Detect which cell encompasses the target text, then output its [X, Y] center coordinate. 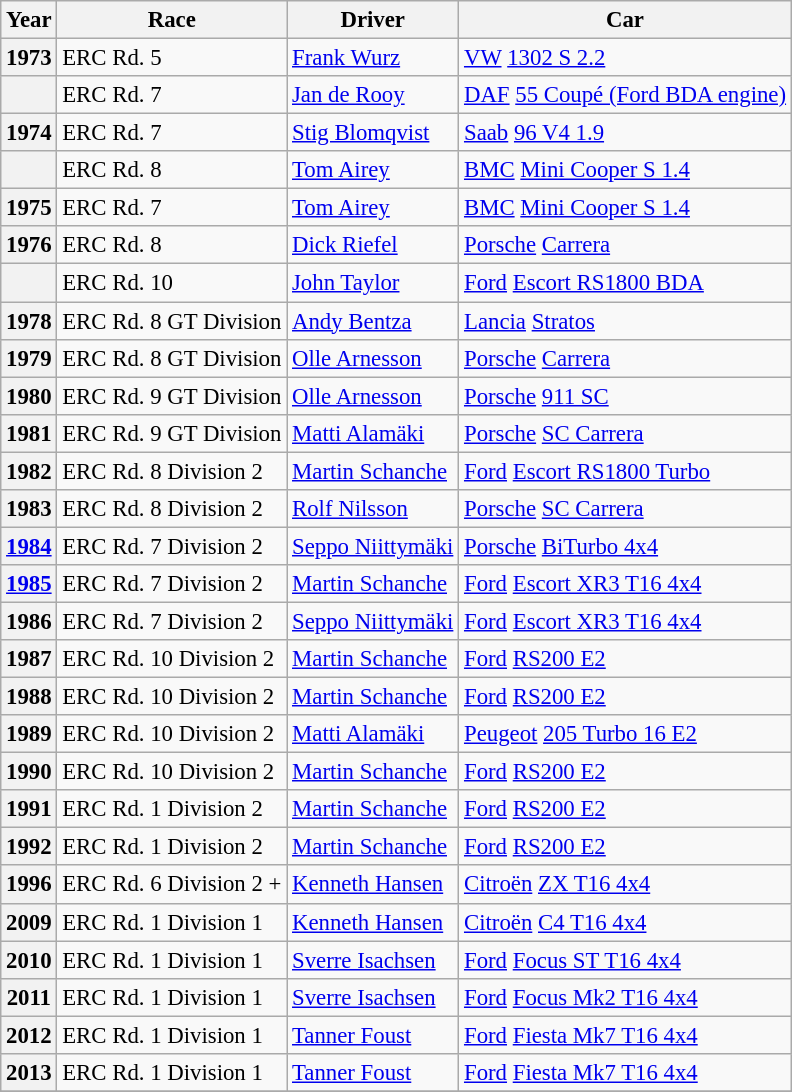
VW 1302 S 2.2 [626, 58]
1996 [29, 885]
Citroën ZX T16 4x4 [626, 885]
Ford Escort RS1800 Turbo [626, 471]
ERC Rd. 10 [172, 283]
1983 [29, 509]
ERC Rd. 5 [172, 58]
Porsche 911 SC [626, 396]
2011 [29, 997]
Porsche BiTurbo 4x4 [626, 546]
1989 [29, 734]
Saab 96 V4 1.9 [626, 133]
1975 [29, 208]
John Taylor [373, 283]
1982 [29, 471]
Jan de Rooy [373, 95]
1980 [29, 396]
1976 [29, 245]
1981 [29, 433]
1991 [29, 809]
ERC Rd. 6 Division 2 + [172, 885]
1986 [29, 621]
Citroën C4 T16 4x4 [626, 922]
2012 [29, 1035]
Ford Focus ST T16 4x4 [626, 960]
Race [172, 20]
Car [626, 20]
1988 [29, 697]
Dick Riefel [373, 245]
1979 [29, 358]
1990 [29, 772]
2013 [29, 1073]
1985 [29, 584]
DAF 55 Coupé (Ford BDA engine) [626, 95]
Ford Focus Mk2 T16 4x4 [626, 997]
Driver [373, 20]
Stig Blomqvist [373, 133]
Andy Bentza [373, 321]
1987 [29, 659]
Rolf Nilsson [373, 509]
1973 [29, 58]
Year [29, 20]
1992 [29, 847]
1978 [29, 321]
Peugeot 205 Turbo 16 E2 [626, 734]
1974 [29, 133]
Frank Wurz [373, 58]
2009 [29, 922]
Ford Escort RS1800 BDA [626, 283]
2010 [29, 960]
1984 [29, 546]
Lancia Stratos [626, 321]
